Provide the [x, y] coordinate of the cell's center where the given text is located.  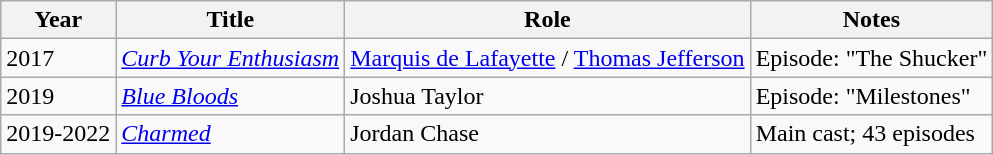
Main cast; 43 episodes [872, 134]
Title [230, 20]
Role [548, 20]
2017 [58, 58]
Year [58, 20]
Notes [872, 20]
Episode: "The Shucker" [872, 58]
2019 [58, 96]
Joshua Taylor [548, 96]
Curb Your Enthusiasm [230, 58]
Marquis de Lafayette / Thomas Jefferson [548, 58]
Episode: "Milestones" [872, 96]
Charmed [230, 134]
Blue Bloods [230, 96]
2019-2022 [58, 134]
Jordan Chase [548, 134]
